Capture the cell that displays the provided text and extract its (X, Y) central coordinate. 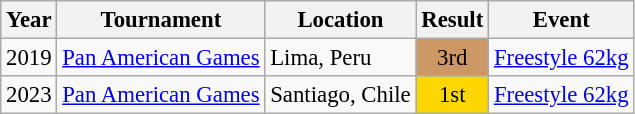
3rd (452, 58)
2023 (29, 95)
Location (340, 20)
Year (29, 20)
Santiago, Chile (340, 95)
Lima, Peru (340, 58)
Result (452, 20)
Tournament (161, 20)
Event (562, 20)
2019 (29, 58)
1st (452, 95)
